Capture the cell that displays the provided text and extract its (X, Y) central coordinate. 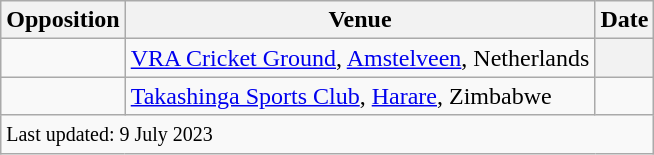
Last updated: 9 July 2023 (328, 134)
Takashinga Sports Club, Harare, Zimbabwe (360, 96)
Venue (360, 20)
VRA Cricket Ground, Amstelveen, Netherlands (360, 58)
Date (624, 20)
Opposition (63, 20)
